From the cell containing the given text, extract its center point as [X, Y] coordinate. 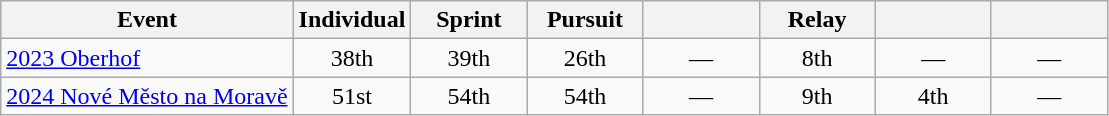
8th [817, 58]
Sprint [469, 20]
26th [585, 58]
2024 Nové Město na Moravě [147, 96]
38th [352, 58]
Pursuit [585, 20]
2023 Oberhof [147, 58]
51st [352, 96]
9th [817, 96]
4th [933, 96]
Individual [352, 20]
Event [147, 20]
39th [469, 58]
Relay [817, 20]
